Pinpoint the cell where the given text exists, returning its [X, Y] midpoint coordinate. 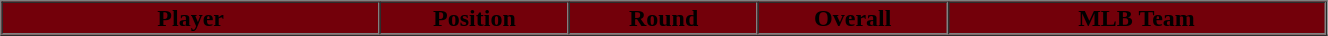
Overall [852, 18]
Round [664, 18]
MLB Team [1136, 18]
Position [474, 18]
Player [191, 18]
